Locate the cell with the specified text and output its (X, Y) center coordinate. 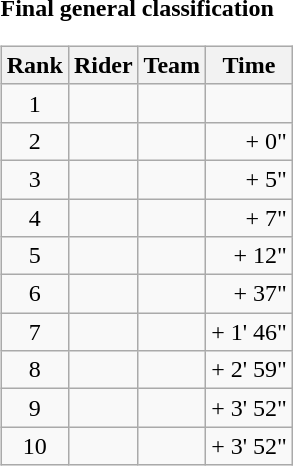
+ 0" (250, 141)
+ 2' 59" (250, 370)
Time (250, 65)
3 (34, 179)
+ 1' 46" (250, 332)
5 (34, 256)
1 (34, 103)
Rank (34, 65)
+ 37" (250, 294)
+ 7" (250, 217)
Team (172, 65)
2 (34, 141)
7 (34, 332)
+ 12" (250, 256)
Rider (103, 65)
+ 5" (250, 179)
10 (34, 446)
4 (34, 217)
8 (34, 370)
9 (34, 408)
6 (34, 294)
